Find where the given text appears and provide that cell's center as [x, y] coordinate. 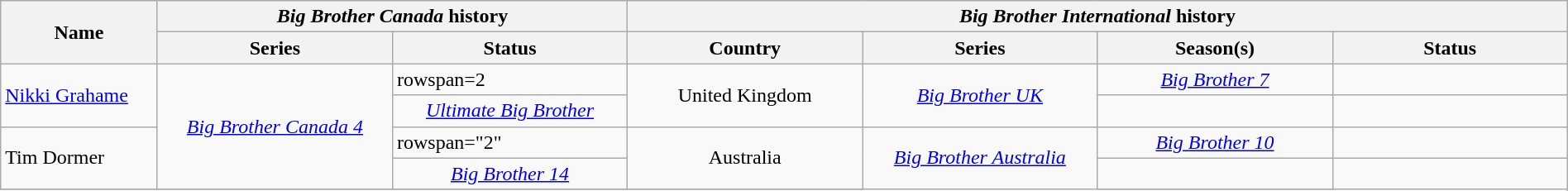
Nikki Grahame [79, 95]
Big Brother UK [980, 95]
Tim Dormer [79, 158]
Australia [745, 158]
Big Brother 7 [1215, 79]
Big Brother Australia [980, 158]
Big Brother Canada history [392, 17]
Big Brother International history [1098, 17]
Big Brother Canada 4 [275, 127]
Ultimate Big Brother [509, 111]
United Kingdom [745, 95]
Big Brother 10 [1215, 142]
rowspan="2" [509, 142]
Country [745, 48]
rowspan=2 [509, 79]
Name [79, 32]
Big Brother 14 [509, 174]
Season(s) [1215, 48]
